Pinpoint the cell where the given text exists, returning its (X, Y) midpoint coordinate. 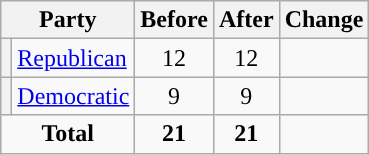
Party (68, 20)
Democratic (74, 96)
Change (324, 20)
Republican (74, 58)
Total (68, 134)
After (246, 20)
Before (174, 20)
